Identify which cell holds the provided text, then report its [X, Y] central coordinate. 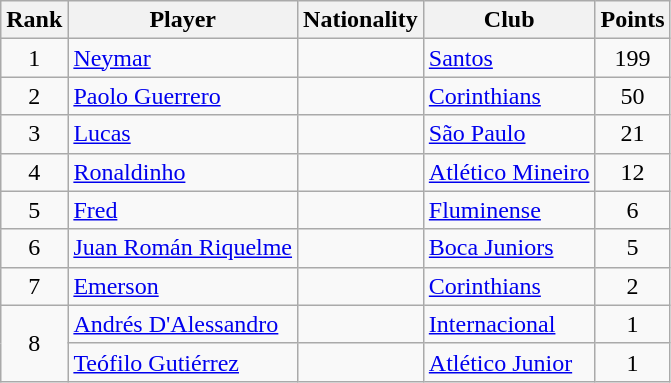
Rank [34, 20]
Neymar [183, 58]
Fluminense [509, 210]
Emerson [183, 286]
São Paulo [509, 134]
Fred [183, 210]
3 [34, 134]
4 [34, 172]
Boca Juniors [509, 248]
Ronaldinho [183, 172]
Points [632, 20]
Teófilo Gutiérrez [183, 362]
Paolo Guerrero [183, 96]
Juan Román Riquelme [183, 248]
21 [632, 134]
12 [632, 172]
Atlético Mineiro [509, 172]
Andrés D'Alessandro [183, 324]
50 [632, 96]
Internacional [509, 324]
7 [34, 286]
Club [509, 20]
199 [632, 58]
Atlético Junior [509, 362]
Player [183, 20]
Nationality [361, 20]
8 [34, 343]
Santos [509, 58]
Lucas [183, 134]
